Detect which cell encompasses the target text, then output its (x, y) center coordinate. 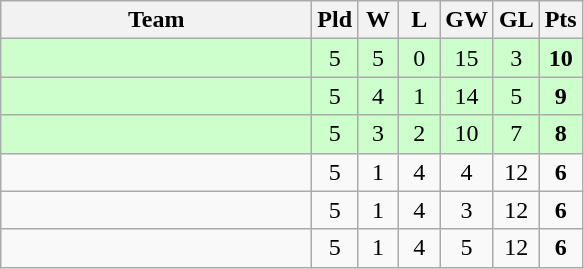
9 (560, 96)
2 (420, 134)
W (378, 20)
15 (467, 58)
8 (560, 134)
0 (420, 58)
Pts (560, 20)
GL (516, 20)
14 (467, 96)
L (420, 20)
Team (156, 20)
7 (516, 134)
GW (467, 20)
Pld (335, 20)
